From the cell containing the given text, extract its center point as (x, y) coordinate. 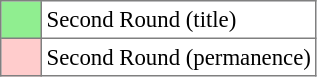
Second Round (permanence) (178, 57)
Second Round (title) (178, 20)
